From the cell containing the given text, extract its center point as (X, Y) coordinate. 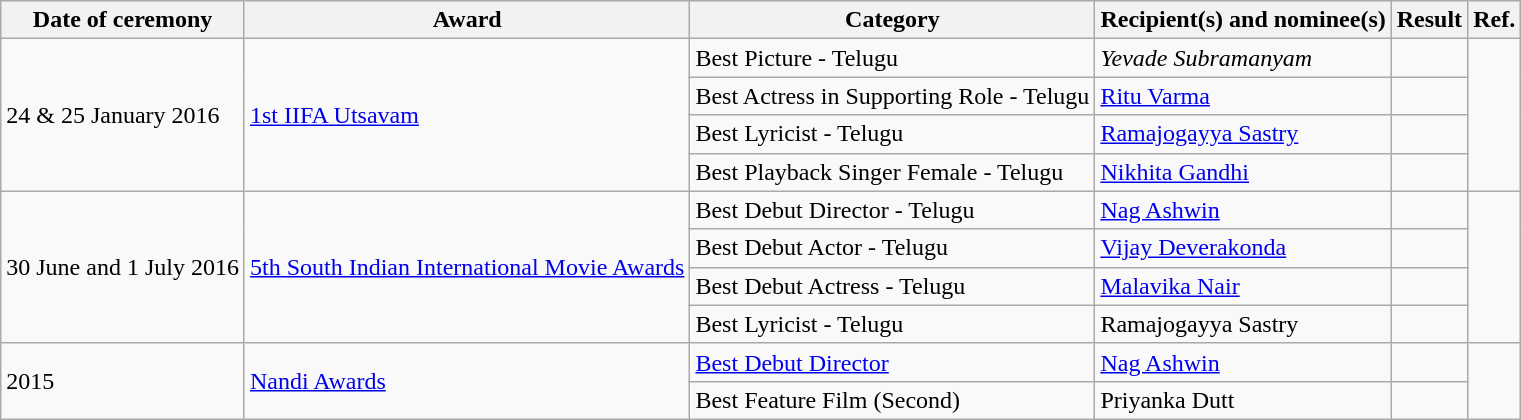
Best Feature Film (Second) (892, 400)
2015 (123, 381)
Ref. (1494, 20)
1st IIFA Utsavam (466, 115)
Best Debut Actor - Telugu (892, 248)
5th South Indian International Movie Awards (466, 267)
Priyanka Dutt (1243, 400)
Best Debut Actress - Telugu (892, 286)
Yevade Subramanyam (1243, 58)
Award (466, 20)
Nikhita Gandhi (1243, 172)
Best Debut Director - Telugu (892, 210)
24 & 25 January 2016 (123, 115)
Vijay Deverakonda (1243, 248)
Category (892, 20)
30 June and 1 July 2016 (123, 267)
Date of ceremony (123, 20)
Ritu Varma (1243, 96)
Recipient(s) and nominee(s) (1243, 20)
Best Debut Director (892, 362)
Best Actress in Supporting Role - Telugu (892, 96)
Best Playback Singer Female - Telugu (892, 172)
Result (1429, 20)
Malavika Nair (1243, 286)
Nandi Awards (466, 381)
Best Picture - Telugu (892, 58)
